Find where the given text appears and provide that cell's center as [x, y] coordinate. 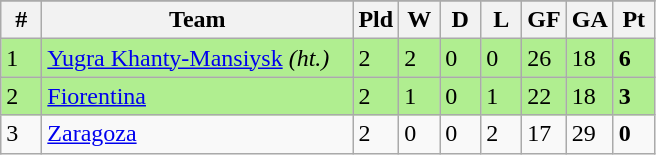
Yugra Khanty-Mansiysk (ht.) [198, 58]
GA [590, 20]
Pt [634, 20]
Team [198, 20]
17 [544, 134]
GF [544, 20]
Zaragoza [198, 134]
Pld [376, 20]
Fiorentina [198, 96]
D [460, 20]
26 [544, 58]
22 [544, 96]
W [420, 20]
29 [590, 134]
L [502, 20]
6 [634, 58]
# [22, 20]
